Extract the (x, y) coordinate from the center of the cell holding the provided text.  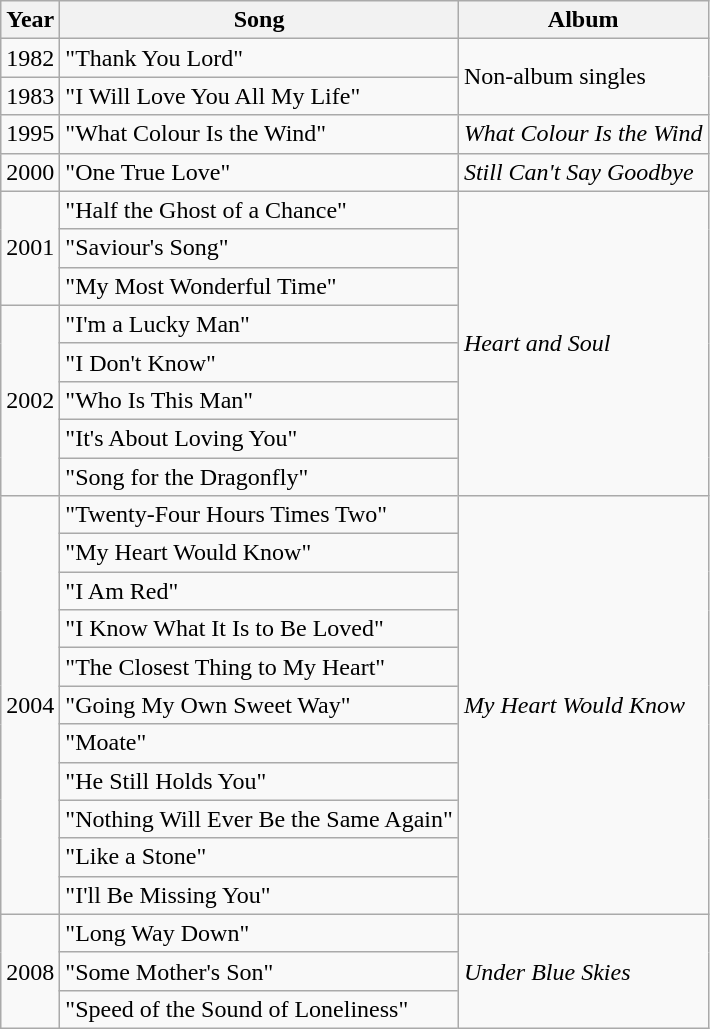
"Going My Own Sweet Way" (260, 705)
Heart and Soul (583, 343)
"My Most Wonderful Time" (260, 286)
Year (30, 20)
"Half the Ghost of a Chance" (260, 210)
"Song for the Dragonfly" (260, 477)
1995 (30, 134)
What Colour Is the Wind (583, 134)
"My Heart Would Know" (260, 553)
"Thank You Lord" (260, 58)
2008 (30, 971)
"I Will Love You All My Life" (260, 96)
"I'm a Lucky Man" (260, 324)
2002 (30, 400)
1983 (30, 96)
"Speed of the Sound of Loneliness" (260, 1009)
"He Still Holds You" (260, 781)
"I Am Red" (260, 591)
Album (583, 20)
"I'll Be Missing You" (260, 895)
"One True Love" (260, 172)
2000 (30, 172)
Song (260, 20)
"I Don't Know" (260, 362)
"Nothing Will Ever Be the Same Again" (260, 819)
"What Colour Is the Wind" (260, 134)
Under Blue Skies (583, 971)
2001 (30, 248)
"Moate" (260, 743)
My Heart Would Know (583, 706)
"I Know What It Is to Be Loved" (260, 629)
"Saviour's Song" (260, 248)
"It's About Loving You" (260, 438)
Still Can't Say Goodbye (583, 172)
1982 (30, 58)
"Some Mother's Son" (260, 971)
"Who Is This Man" (260, 400)
"The Closest Thing to My Heart" (260, 667)
"Like a Stone" (260, 857)
2004 (30, 706)
Non-album singles (583, 77)
"Twenty-Four Hours Times Two" (260, 515)
"Long Way Down" (260, 933)
